Output the [x, y] coordinate of the center of the cell containing the given text.  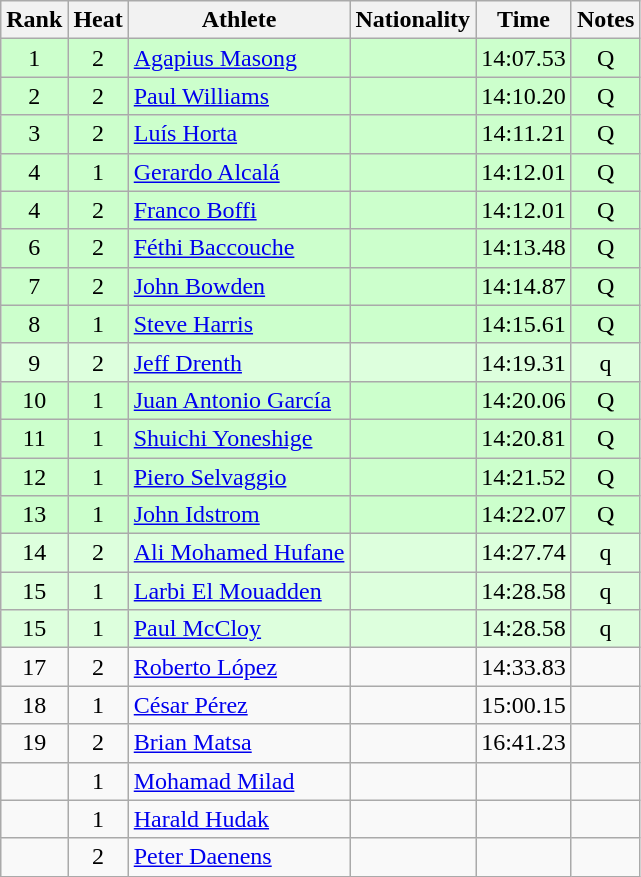
Rank [34, 20]
11 [34, 438]
Time [524, 20]
14:20.06 [524, 400]
14:33.83 [524, 667]
15:00.15 [524, 705]
Mohamad Milad [239, 781]
14:20.81 [524, 438]
7 [34, 286]
Jeff Drenth [239, 362]
Féthi Baccouche [239, 248]
Paul Williams [239, 96]
Harald Hudak [239, 819]
14:15.61 [524, 324]
14:27.74 [524, 553]
Notes [605, 20]
John Bowden [239, 286]
12 [34, 477]
Larbi El Mouadden [239, 591]
16:41.23 [524, 743]
Roberto López [239, 667]
14 [34, 553]
Piero Selvaggio [239, 477]
Shuichi Yoneshige [239, 438]
Steve Harris [239, 324]
14:19.31 [524, 362]
Ali Mohamed Hufane [239, 553]
Juan Antonio García [239, 400]
13 [34, 515]
14:21.52 [524, 477]
Paul McCloy [239, 629]
Gerardo Alcalá [239, 172]
Heat [98, 20]
10 [34, 400]
17 [34, 667]
14:14.87 [524, 286]
8 [34, 324]
3 [34, 134]
9 [34, 362]
14:13.48 [524, 248]
19 [34, 743]
Brian Matsa [239, 743]
Peter Daenens [239, 857]
Athlete [239, 20]
14:10.20 [524, 96]
Agapius Masong [239, 58]
Franco Boffi [239, 210]
18 [34, 705]
14:22.07 [524, 515]
John Idstrom [239, 515]
Nationality [413, 20]
Luís Horta [239, 134]
César Pérez [239, 705]
6 [34, 248]
14:07.53 [524, 58]
14:11.21 [524, 134]
